Return the [X, Y] coordinate for the center point of the cell that contains the specified text.  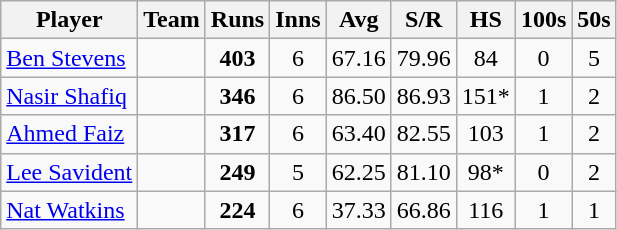
86.93 [424, 96]
103 [486, 134]
81.10 [424, 172]
50s [594, 20]
116 [486, 210]
Lee Savident [70, 172]
Team [172, 20]
62.25 [358, 172]
66.86 [424, 210]
Ben Stevens [70, 58]
S/R [424, 20]
249 [237, 172]
Player [70, 20]
Ahmed Faiz [70, 134]
HS [486, 20]
79.96 [424, 58]
Runs [237, 20]
37.33 [358, 210]
403 [237, 58]
Inns [298, 20]
84 [486, 58]
151* [486, 96]
98* [486, 172]
82.55 [424, 134]
86.50 [358, 96]
Nat Watkins [70, 210]
100s [543, 20]
67.16 [358, 58]
224 [237, 210]
63.40 [358, 134]
Avg [358, 20]
346 [237, 96]
317 [237, 134]
Nasir Shafiq [70, 96]
